Locate the cell with the specified text and output its [x, y] center coordinate. 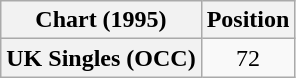
Position [248, 20]
Chart (1995) [101, 20]
72 [248, 58]
UK Singles (OCC) [101, 58]
